Locate the cell with the specified text and output its [x, y] center coordinate. 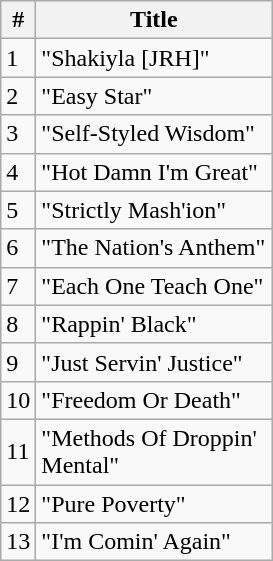
13 [18, 542]
"Each One Teach One" [154, 286]
"Hot Damn I'm Great" [154, 172]
3 [18, 134]
"Self-Styled Wisdom" [154, 134]
11 [18, 452]
"The Nation's Anthem" [154, 248]
1 [18, 58]
"Freedom Or Death" [154, 400]
2 [18, 96]
10 [18, 400]
"Just Servin' Justice" [154, 362]
9 [18, 362]
7 [18, 286]
Title [154, 20]
"Methods Of Droppin' Mental" [154, 452]
8 [18, 324]
12 [18, 503]
"Strictly Mash'ion" [154, 210]
4 [18, 172]
5 [18, 210]
"Easy Star" [154, 96]
"Shakiyla [JRH]" [154, 58]
"I'm Comin' Again" [154, 542]
# [18, 20]
"Pure Poverty" [154, 503]
6 [18, 248]
"Rappin' Black" [154, 324]
